Search for the cell housing the specified text and yield its (X, Y) center coordinate. 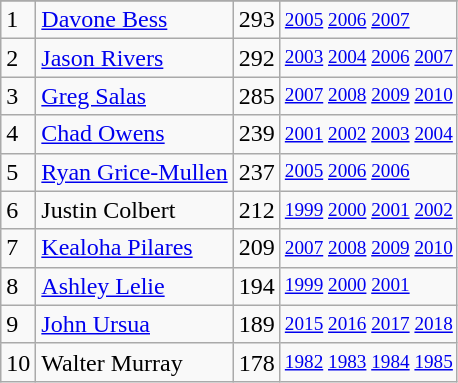
Jason Rivers (134, 58)
239 (256, 134)
189 (256, 324)
10 (18, 362)
178 (256, 362)
Chad Owens (134, 134)
5 (18, 172)
2005 2006 2006 (368, 172)
Walter Murray (134, 362)
2003 2004 2006 2007 (368, 58)
285 (256, 96)
9 (18, 324)
237 (256, 172)
Justin Colbert (134, 210)
John Ursua (134, 324)
Greg Salas (134, 96)
1 (18, 20)
194 (256, 286)
1982 1983 1984 1985 (368, 362)
7 (18, 248)
Ashley Lelie (134, 286)
212 (256, 210)
Kealoha Pilares (134, 248)
4 (18, 134)
1999 2000 2001 2002 (368, 210)
6 (18, 210)
2001 2002 2003 2004 (368, 134)
Davone Bess (134, 20)
1999 2000 2001 (368, 286)
2015 2016 2017 2018 (368, 324)
209 (256, 248)
2 (18, 58)
2005 2006 2007 (368, 20)
292 (256, 58)
293 (256, 20)
8 (18, 286)
3 (18, 96)
Ryan Grice-Mullen (134, 172)
